Return [x, y] of the center of cell containing provided text 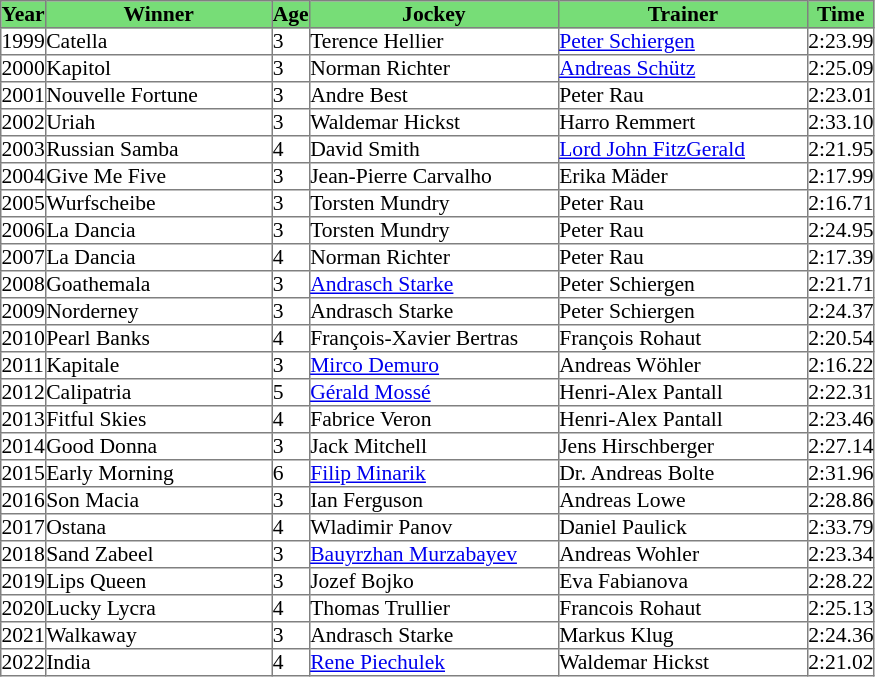
Wladimir Panov [434, 528]
2:16.22 [840, 366]
2008 [24, 284]
Markus Klug [682, 636]
5 [290, 392]
2:25.09 [840, 68]
2001 [24, 96]
David Smith [434, 150]
2:23.46 [840, 420]
Jozef Bojko [434, 582]
Pearl Banks [158, 338]
2:33.10 [840, 122]
Give Me Five [158, 176]
2015 [24, 474]
Erika Mäder [682, 176]
2:17.39 [840, 258]
2:24.36 [840, 636]
2000 [24, 68]
Norderney [158, 312]
2:33.79 [840, 528]
Fabrice Veron [434, 420]
Nouvelle Fortune [158, 96]
2:21.02 [840, 662]
Andre Best [434, 96]
Age [290, 14]
Jockey [434, 14]
1999 [24, 42]
Lord John FitzGerald [682, 150]
Jens Hirschberger [682, 446]
2010 [24, 338]
Goathemala [158, 284]
2017 [24, 528]
2:24.37 [840, 312]
2009 [24, 312]
2005 [24, 204]
2013 [24, 420]
Good Donna [158, 446]
2:23.99 [840, 42]
Rene Piechulek [434, 662]
2016 [24, 500]
2:28.22 [840, 582]
2:23.34 [840, 554]
François Rohaut [682, 338]
2020 [24, 608]
2006 [24, 230]
Thomas Trullier [434, 608]
Mirco Demuro [434, 366]
Lips Queen [158, 582]
2:31.96 [840, 474]
2004 [24, 176]
Ostana [158, 528]
Dr. Andreas Bolte [682, 474]
2:24.95 [840, 230]
Terence Hellier [434, 42]
Andreas Wöhler [682, 366]
Andreas Schütz [682, 68]
Winner [158, 14]
2002 [24, 122]
2022 [24, 662]
Ian Ferguson [434, 500]
Andreas Wohler [682, 554]
Early Morning [158, 474]
Wurfscheibe [158, 204]
2:22.31 [840, 392]
India [158, 662]
Sand Zabeel [158, 554]
2019 [24, 582]
2:17.99 [840, 176]
Kapitol [158, 68]
Andreas Lowe [682, 500]
Son Macia [158, 500]
Russian Samba [158, 150]
Year [24, 14]
2011 [24, 366]
2003 [24, 150]
2007 [24, 258]
Time [840, 14]
Fitful Skies [158, 420]
Filip Minarik [434, 474]
Lucky Lycra [158, 608]
Jean-Pierre Carvalho [434, 176]
Kapitale [158, 366]
2021 [24, 636]
Uriah [158, 122]
2014 [24, 446]
Trainer [682, 14]
6 [290, 474]
Francois Rohaut [682, 608]
2:21.95 [840, 150]
2:25.13 [840, 608]
2018 [24, 554]
2012 [24, 392]
2:21.71 [840, 284]
Bauyrzhan Murzabayev [434, 554]
Harro Remmert [682, 122]
Eva Fabianova [682, 582]
2:28.86 [840, 500]
Calipatria [158, 392]
2:16.71 [840, 204]
2:20.54 [840, 338]
Jack Mitchell [434, 446]
François-Xavier Bertras [434, 338]
Gérald Mossé [434, 392]
Catella [158, 42]
Daniel Paulick [682, 528]
2:27.14 [840, 446]
2:23.01 [840, 96]
Walkaway [158, 636]
